Search for the cell housing the specified text and yield its (x, y) center coordinate. 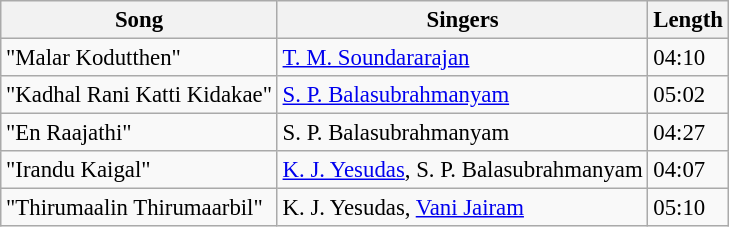
"Kadhal Rani Katti Kidakae" (140, 95)
05:02 (688, 95)
"Irandu Kaigal" (140, 170)
"Thirumaalin Thirumaarbil" (140, 208)
"Malar Kodutthen" (140, 58)
Singers (462, 20)
T. M. Soundararajan (462, 58)
04:10 (688, 58)
K. J. Yesudas, Vani Jairam (462, 208)
04:07 (688, 170)
04:27 (688, 133)
05:10 (688, 208)
"En Raajathi" (140, 133)
Song (140, 20)
Length (688, 20)
K. J. Yesudas, S. P. Balasubrahmanyam (462, 170)
